Scan for the cell matching the given text and deliver its [X, Y] coordinate at center. 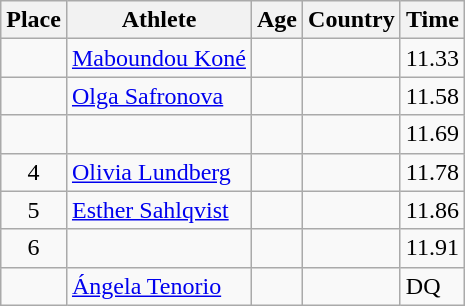
Age [276, 20]
11.86 [432, 210]
Olivia Lundberg [158, 172]
11.69 [432, 134]
4 [34, 172]
Country [352, 20]
11.58 [432, 96]
Olga Safronova [158, 96]
11.33 [432, 58]
Time [432, 20]
Esther Sahlqvist [158, 210]
DQ [432, 286]
6 [34, 248]
Maboundou Koné [158, 58]
Place [34, 20]
11.78 [432, 172]
Athlete [158, 20]
11.91 [432, 248]
Ángela Tenorio [158, 286]
5 [34, 210]
